Determine the [x, y] coordinate at the center of the cell enclosing the given text.  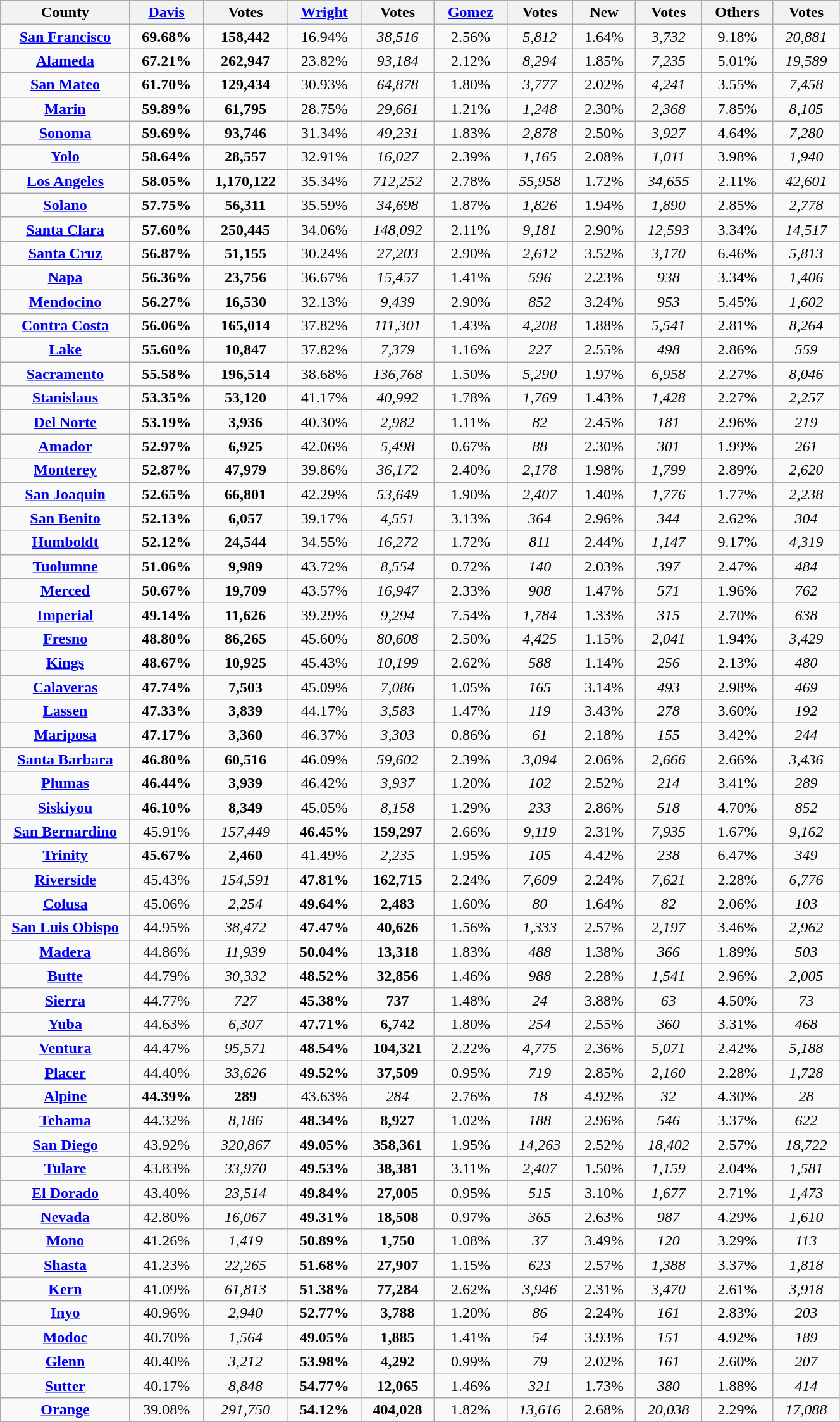
365 [540, 1217]
360 [669, 1024]
2,620 [806, 470]
Lassen [66, 711]
6,925 [245, 446]
5,541 [669, 326]
762 [806, 590]
0.99% [471, 1361]
8,264 [806, 326]
188 [540, 1121]
18,722 [806, 1145]
1,776 [669, 494]
2.47% [738, 566]
Stanislaus [66, 398]
60,516 [245, 759]
3,777 [540, 85]
47.33% [166, 711]
33,626 [245, 1073]
8,554 [398, 566]
66,801 [245, 494]
1.56% [471, 928]
4.64% [738, 133]
344 [669, 518]
515 [540, 1193]
2,235 [398, 856]
9.17% [738, 542]
2.04% [738, 1169]
40,626 [398, 928]
San Mateo [66, 85]
6,776 [806, 880]
55.58% [166, 374]
3,360 [245, 735]
7,086 [398, 687]
6,742 [398, 1024]
24,544 [245, 542]
Butte [66, 976]
1,826 [540, 205]
358,361 [398, 1145]
7,280 [806, 133]
3,937 [398, 783]
58.64% [166, 157]
San Bernardino [66, 832]
1.73% [604, 1385]
10,199 [398, 663]
69.68% [166, 37]
480 [806, 663]
12,065 [398, 1385]
1.67% [738, 832]
1.05% [471, 687]
4,319 [806, 542]
119 [540, 711]
49.64% [324, 904]
1,890 [669, 205]
44.17% [324, 711]
45.09% [324, 687]
719 [540, 1073]
6,958 [669, 374]
57.75% [166, 205]
7,609 [540, 880]
207 [806, 1361]
48.52% [324, 976]
2,257 [806, 398]
40,992 [398, 398]
59.89% [166, 109]
2.03% [604, 566]
46.09% [324, 759]
Riverside [66, 880]
712,252 [398, 181]
157,449 [245, 832]
28,557 [245, 157]
16,947 [398, 590]
233 [540, 808]
19,589 [806, 61]
1,406 [806, 277]
54.77% [324, 1385]
3.31% [738, 1024]
284 [398, 1097]
Sacramento [66, 374]
0.86% [471, 735]
55.60% [166, 350]
140 [540, 566]
28.75% [324, 109]
43.72% [324, 566]
51.38% [324, 1289]
262,947 [245, 61]
1,610 [806, 1217]
73 [806, 1000]
7,458 [806, 85]
5,498 [398, 446]
304 [806, 518]
498 [669, 350]
7,235 [669, 61]
47.71% [324, 1024]
New [604, 13]
23,514 [245, 1193]
16,272 [398, 542]
46.44% [166, 783]
136,768 [398, 374]
155 [669, 735]
1.77% [738, 494]
Yuba [66, 1024]
34.55% [324, 542]
189 [806, 1337]
488 [540, 952]
19,709 [245, 590]
18 [540, 1097]
35.34% [324, 181]
4,208 [540, 326]
254 [540, 1024]
30.24% [324, 253]
1.87% [471, 205]
61,813 [245, 1289]
5,812 [540, 37]
47.81% [324, 880]
1,581 [806, 1169]
2.76% [471, 1097]
San Luis Obispo [66, 928]
3,939 [245, 783]
256 [669, 663]
52.13% [166, 518]
50.67% [166, 590]
2,778 [806, 205]
63 [669, 1000]
40.30% [324, 422]
987 [669, 1217]
1,769 [540, 398]
2,483 [398, 904]
Kings [66, 663]
20,038 [669, 1409]
192 [806, 711]
2,982 [398, 422]
2.83% [738, 1313]
Amador [66, 446]
2,940 [245, 1313]
Solano [66, 205]
4.30% [738, 1097]
3.13% [471, 518]
469 [806, 687]
31.34% [324, 133]
56.36% [166, 277]
7.85% [738, 109]
1.78% [471, 398]
1,750 [398, 1241]
47,979 [245, 470]
San Francisco [66, 37]
47.47% [324, 928]
8,349 [245, 808]
51.06% [166, 566]
80,608 [398, 639]
48.54% [324, 1048]
86,265 [245, 639]
165 [540, 687]
56.06% [166, 326]
52.87% [166, 470]
103 [806, 904]
2.12% [471, 61]
Inyo [66, 1313]
3,470 [669, 1289]
45.60% [324, 639]
2,238 [806, 494]
5,290 [540, 374]
Santa Clara [66, 229]
2.42% [738, 1048]
3.14% [604, 687]
44.86% [166, 952]
559 [806, 350]
El Dorado [66, 1193]
93,746 [245, 133]
Davis [166, 13]
14,517 [806, 229]
49,231 [398, 133]
571 [669, 590]
2.63% [604, 1217]
5.45% [738, 302]
Lake [66, 350]
44.39% [166, 1097]
9,162 [806, 832]
47.17% [166, 735]
52.12% [166, 542]
1,248 [540, 109]
3,946 [540, 1289]
1,784 [540, 614]
Alameda [66, 61]
1.60% [471, 904]
7,621 [669, 880]
484 [806, 566]
Santa Barbara [66, 759]
3.46% [738, 928]
364 [540, 518]
638 [806, 614]
7.54% [471, 614]
1,564 [245, 1337]
2.61% [738, 1289]
414 [806, 1385]
165,014 [245, 326]
9,989 [245, 566]
50.89% [324, 1241]
7,503 [245, 687]
56.87% [166, 253]
Los Angeles [66, 181]
1,677 [669, 1193]
18,508 [398, 1217]
2.23% [604, 277]
13,318 [398, 952]
1,940 [806, 157]
15,457 [398, 277]
45.67% [166, 856]
6.46% [738, 253]
56,311 [245, 205]
5.01% [738, 61]
6,057 [245, 518]
79 [540, 1361]
40.96% [166, 1313]
3.10% [604, 1193]
3,936 [245, 422]
1.48% [471, 1000]
2.56% [471, 37]
61 [540, 735]
95,571 [245, 1048]
3,788 [398, 1313]
49.53% [324, 1169]
301 [669, 446]
17,088 [806, 1409]
44.63% [166, 1024]
261 [806, 446]
2,254 [245, 904]
44.32% [166, 1121]
37 [540, 1241]
41.09% [166, 1289]
80 [540, 904]
42,601 [806, 181]
9,119 [540, 832]
4.70% [738, 808]
34.06% [324, 229]
9,181 [540, 229]
6.47% [738, 856]
2,160 [669, 1073]
4,292 [398, 1361]
1.21% [471, 109]
7,935 [669, 832]
1,388 [669, 1265]
58.05% [166, 181]
41.17% [324, 398]
52.97% [166, 446]
503 [806, 952]
11,939 [245, 952]
43.40% [166, 1193]
San Joaquin [66, 494]
7,379 [398, 350]
39.17% [324, 518]
County [66, 13]
Monterey [66, 470]
1.85% [604, 61]
2,962 [806, 928]
59.69% [166, 133]
154,591 [245, 880]
3.55% [738, 85]
35.59% [324, 205]
43.63% [324, 1097]
2,197 [669, 928]
1.89% [738, 952]
38,381 [398, 1169]
3,927 [669, 133]
44.47% [166, 1048]
546 [669, 1121]
3.24% [604, 302]
2,005 [806, 976]
61,795 [245, 109]
Napa [66, 277]
Shasta [66, 1265]
4.50% [738, 1000]
16.94% [324, 37]
158,442 [245, 37]
41.23% [166, 1265]
111,301 [398, 326]
8,927 [398, 1121]
1.14% [604, 663]
Tehama [66, 1121]
3.41% [738, 783]
44.77% [166, 1000]
41.49% [324, 856]
20,881 [806, 37]
2.18% [604, 735]
0.72% [471, 566]
2,666 [669, 759]
Tulare [66, 1169]
3,212 [245, 1361]
11,626 [245, 614]
Santa Cruz [66, 253]
38,472 [245, 928]
Del Norte [66, 422]
10,847 [245, 350]
43.92% [166, 1145]
349 [806, 856]
Placer [66, 1073]
1,147 [669, 542]
51.68% [324, 1265]
1.96% [738, 590]
38.68% [324, 374]
2.60% [738, 1361]
28 [806, 1097]
Colusa [66, 904]
2.78% [471, 181]
908 [540, 590]
1,728 [806, 1073]
39.86% [324, 470]
953 [669, 302]
2.68% [604, 1409]
45.06% [166, 904]
27,203 [398, 253]
52.77% [324, 1313]
32.13% [324, 302]
1.99% [738, 446]
49.84% [324, 1193]
53.98% [324, 1361]
938 [669, 277]
203 [806, 1313]
Ventura [66, 1048]
Madera [66, 952]
3.29% [738, 1241]
61.70% [166, 85]
52.65% [166, 494]
3.52% [604, 253]
404,028 [398, 1409]
2,460 [245, 856]
23,756 [245, 277]
Nevada [66, 1217]
181 [669, 422]
811 [540, 542]
5,071 [669, 1048]
113 [806, 1241]
159,297 [398, 832]
46.42% [324, 783]
Fresno [66, 639]
Kern [66, 1289]
1,011 [669, 157]
50.04% [324, 952]
4,425 [540, 639]
Siskiyou [66, 808]
8,848 [245, 1385]
54 [540, 1337]
3,436 [806, 759]
51,155 [245, 253]
4.42% [604, 856]
162,715 [398, 880]
120 [669, 1241]
596 [540, 277]
44.40% [166, 1073]
196,514 [245, 374]
3.11% [471, 1169]
45.91% [166, 832]
2.08% [604, 157]
2,878 [540, 133]
4,551 [398, 518]
102 [540, 783]
Mono [66, 1241]
2.40% [471, 470]
1.97% [604, 374]
San Benito [66, 518]
737 [398, 1000]
2.70% [738, 614]
54.12% [324, 1409]
1,333 [540, 928]
34,698 [398, 205]
46.45% [324, 832]
86 [540, 1313]
Modoc [66, 1337]
42.06% [324, 446]
4,241 [669, 85]
1,541 [669, 976]
Plumas [66, 783]
San Diego [66, 1145]
13,616 [540, 1409]
6,307 [245, 1024]
39.08% [166, 1409]
47.74% [166, 687]
3,918 [806, 1289]
5,188 [806, 1048]
8,186 [245, 1121]
3,839 [245, 711]
1,428 [669, 398]
30.93% [324, 85]
623 [540, 1265]
40.17% [166, 1385]
48.34% [324, 1121]
1.90% [471, 494]
24 [540, 1000]
151 [669, 1337]
588 [540, 663]
148,092 [398, 229]
Calaveras [66, 687]
214 [669, 783]
1.98% [604, 470]
40.70% [166, 1337]
34,655 [669, 181]
1.02% [471, 1121]
2.81% [738, 326]
22,265 [245, 1265]
49.14% [166, 614]
227 [540, 350]
27,907 [398, 1265]
1,170,122 [245, 181]
23.82% [324, 61]
1.29% [471, 808]
39.29% [324, 614]
238 [669, 856]
32 [669, 1097]
727 [245, 1000]
2.71% [738, 1193]
49.31% [324, 1217]
46.80% [166, 759]
2,041 [669, 639]
2.29% [738, 1409]
1.33% [604, 614]
43.83% [166, 1169]
244 [806, 735]
56.27% [166, 302]
2.89% [738, 470]
Yolo [66, 157]
2.13% [738, 663]
4.29% [738, 1217]
291,750 [245, 1409]
55,958 [540, 181]
44.79% [166, 976]
8,105 [806, 109]
Merced [66, 590]
3.98% [738, 157]
Sutter [66, 1385]
397 [669, 566]
1,799 [669, 470]
3.43% [604, 711]
Sierra [66, 1000]
Imperial [66, 614]
219 [806, 422]
104,321 [398, 1048]
2.44% [604, 542]
988 [540, 976]
36,172 [398, 470]
12,593 [669, 229]
Humboldt [66, 542]
321 [540, 1385]
493 [669, 687]
1,885 [398, 1337]
42.29% [324, 494]
1,602 [806, 302]
Tuolumne [66, 566]
3.60% [738, 711]
1.16% [471, 350]
518 [669, 808]
2,368 [669, 109]
3,303 [398, 735]
3,583 [398, 711]
93,184 [398, 61]
1.11% [471, 422]
45.38% [324, 1000]
46.37% [324, 735]
1.82% [471, 1409]
32.91% [324, 157]
Sonoma [66, 133]
9,294 [398, 614]
2.98% [738, 687]
468 [806, 1024]
41.26% [166, 1241]
Contra Costa [66, 326]
44.95% [166, 928]
53,649 [398, 494]
3,170 [669, 253]
3,429 [806, 639]
3,732 [669, 37]
2.22% [471, 1048]
4,775 [540, 1048]
Glenn [66, 1361]
27,005 [398, 1193]
43.57% [324, 590]
10,925 [245, 663]
1,473 [806, 1193]
88 [540, 446]
3.49% [604, 1241]
53.35% [166, 398]
Trinity [66, 856]
33,970 [245, 1169]
9,439 [398, 302]
Marin [66, 109]
3.93% [604, 1337]
40.40% [166, 1361]
67.21% [166, 61]
57.60% [166, 229]
48.80% [166, 639]
18,402 [669, 1145]
278 [669, 711]
30,332 [245, 976]
320,867 [245, 1145]
45.05% [324, 808]
380 [669, 1385]
29,661 [398, 109]
105 [540, 856]
48.67% [166, 663]
5,813 [806, 253]
8,158 [398, 808]
16,027 [398, 157]
53.19% [166, 422]
16,067 [245, 1217]
3.42% [738, 735]
9.18% [738, 37]
1.40% [604, 494]
1.38% [604, 952]
1,419 [245, 1241]
Orange [66, 1409]
49.52% [324, 1073]
8,046 [806, 374]
14,263 [540, 1145]
53,120 [245, 398]
2.36% [604, 1048]
36.67% [324, 277]
Gomez [471, 13]
Mendocino [66, 302]
16,530 [245, 302]
77,284 [398, 1289]
2,612 [540, 253]
32,856 [398, 976]
250,445 [245, 229]
Mariposa [66, 735]
Alpine [66, 1097]
315 [669, 614]
8,294 [540, 61]
3.88% [604, 1000]
1,818 [806, 1265]
366 [669, 952]
622 [806, 1121]
37,509 [398, 1073]
1,165 [540, 157]
0.97% [471, 1217]
42.80% [166, 1217]
2,178 [540, 470]
2.33% [471, 590]
0.67% [471, 446]
Others [738, 13]
129,434 [245, 85]
64,878 [398, 85]
46.10% [166, 808]
Wright [324, 13]
59,602 [398, 759]
1,159 [669, 1169]
1.08% [471, 1241]
2.45% [604, 422]
3,094 [540, 759]
38,516 [398, 37]
